For the text-containing cell, return its midpoint in [x, y] coordinate format. 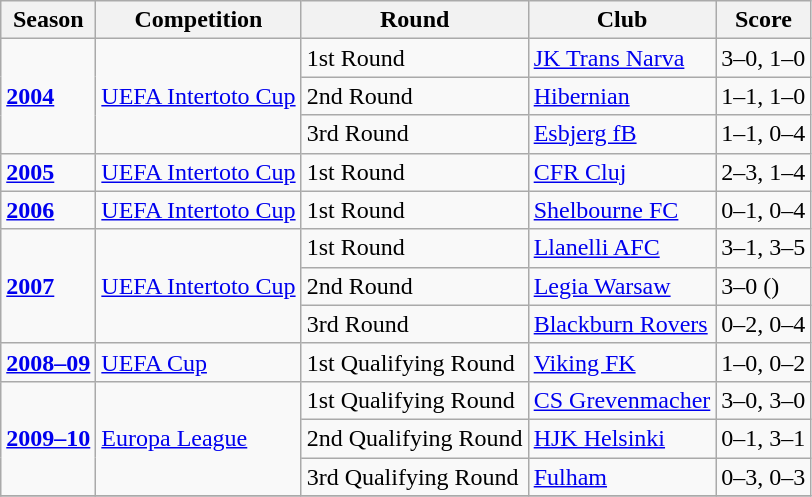
2009–10 [48, 438]
Europa League [198, 438]
Llanelli AFC [622, 248]
UEFA Cup [198, 362]
1–0, 0–2 [764, 362]
Competition [198, 20]
Shelbourne FC [622, 210]
Round [414, 20]
2nd Qualifying Round [414, 438]
Fulham [622, 477]
Esbjerg fB [622, 134]
2008–09 [48, 362]
3–0 () [764, 286]
3rd Qualifying Round [414, 477]
2007 [48, 286]
1–1, 1–0 [764, 96]
3–1, 3–5 [764, 248]
Season [48, 20]
2004 [48, 96]
Score [764, 20]
Viking FK [622, 362]
Blackburn Rovers [622, 324]
2–3, 1–4 [764, 172]
0–3, 0–3 [764, 477]
HJK Helsinki [622, 438]
2005 [48, 172]
CS Grevenmacher [622, 400]
Hibernian [622, 96]
0–1, 3–1 [764, 438]
0–1, 0–4 [764, 210]
CFR Cluj [622, 172]
1–1, 0–4 [764, 134]
Legia Warsaw [622, 286]
JK Trans Narva [622, 58]
0–2, 0–4 [764, 324]
2006 [48, 210]
3–0, 1–0 [764, 58]
Club [622, 20]
3–0, 3–0 [764, 400]
